Output the [x, y] coordinate of the center of the cell containing the given text.  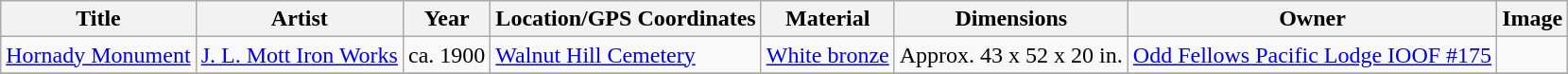
Year [446, 19]
Material [828, 19]
Title [98, 19]
Image [1533, 19]
Artist [299, 19]
Odd Fellows Pacific Lodge IOOF #175 [1312, 55]
Dimensions [1011, 19]
White bronze [828, 55]
Approx. 43 x 52 x 20 in. [1011, 55]
Owner [1312, 19]
Location/GPS Coordinates [626, 19]
ca. 1900 [446, 55]
Hornady Monument [98, 55]
Walnut Hill Cemetery [626, 55]
J. L. Mott Iron Works [299, 55]
